Find where the given text appears and provide that cell's center as [X, Y] coordinate. 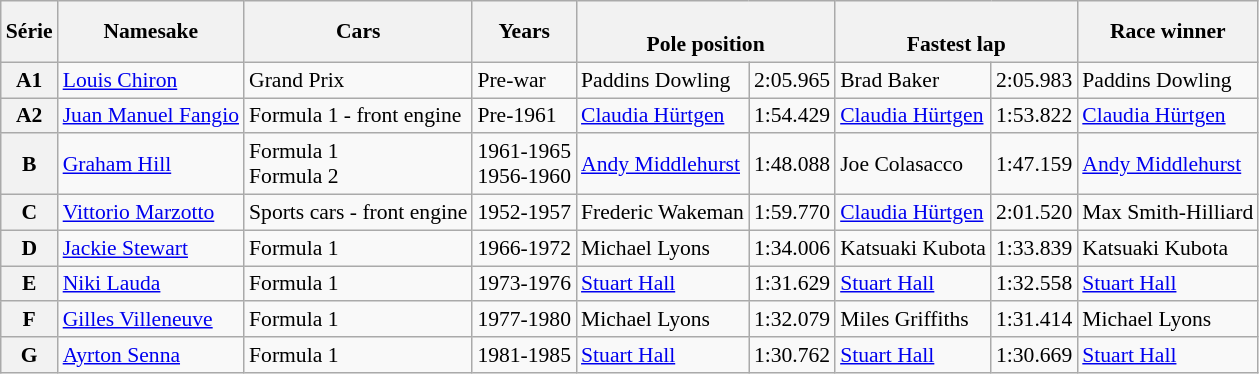
Fastest lap [956, 32]
1:34.006 [792, 248]
Pre-1961 [524, 116]
Max Smith-Hilliard [1168, 213]
2:01.520 [1034, 213]
Pole position [706, 32]
1977-1980 [524, 320]
G [30, 355]
Juan Manuel Fangio [151, 116]
Pre-war [524, 80]
Race winner [1168, 32]
Frederic Wakeman [662, 213]
1981-1985 [524, 355]
1:30.762 [792, 355]
1:48.088 [792, 164]
A1 [30, 80]
1:33.839 [1034, 248]
Ayrton Senna [151, 355]
Brad Baker [913, 80]
Years [524, 32]
B [30, 164]
Niki Lauda [151, 284]
Vittorio Marzotto [151, 213]
1:30.669 [1034, 355]
1:31.629 [792, 284]
D [30, 248]
Joe Colasacco [913, 164]
Série [30, 32]
Louis Chiron [151, 80]
Graham Hill [151, 164]
Namesake [151, 32]
1:32.558 [1034, 284]
1:31.414 [1034, 320]
Cars [358, 32]
1:59.770 [792, 213]
1973-1976 [524, 284]
2:05.965 [792, 80]
1961-19651956-1960 [524, 164]
Grand Prix [358, 80]
Jackie Stewart [151, 248]
1966-1972 [524, 248]
Gilles Villeneuve [151, 320]
1:32.079 [792, 320]
1:54.429 [792, 116]
Sports cars - front engine [358, 213]
1:47.159 [1034, 164]
Formula 1 - front engine [358, 116]
Miles Griffiths [913, 320]
A2 [30, 116]
F [30, 320]
1:53.822 [1034, 116]
1952-1957 [524, 213]
C [30, 213]
E [30, 284]
Formula 1Formula 2 [358, 164]
2:05.983 [1034, 80]
